Determine the [x, y] coordinate at the center of the cell enclosing the given text.  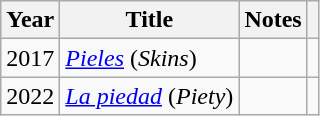
Title [150, 20]
2022 [30, 96]
2017 [30, 58]
Pieles (Skins) [150, 58]
Notes [273, 20]
La piedad (Piety) [150, 96]
Year [30, 20]
